Search for the cell housing the specified text and yield its [x, y] center coordinate. 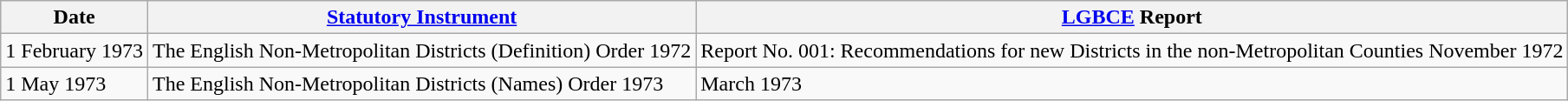
The English Non-Metropolitan Districts (Names) Order 1973 [421, 84]
LGBCE Report [1132, 17]
The English Non-Metropolitan Districts (Definition) Order 1972 [421, 50]
1 February 1973 [75, 50]
Statutory Instrument [421, 17]
March 1973 [1132, 84]
1 May 1973 [75, 84]
Report No. 001: Recommendations for new Districts in the non-Metropolitan Counties November 1972 [1132, 50]
Date [75, 17]
